Detect which cell encompasses the target text, then output its [x, y] center coordinate. 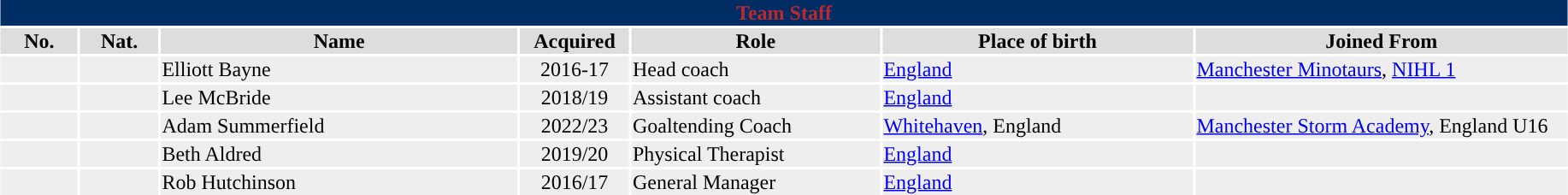
Place of birth [1038, 41]
Joined From [1382, 41]
Name [339, 41]
Role [755, 41]
Head coach [755, 69]
Whitehaven, England [1038, 126]
Nat. [120, 41]
General Manager [755, 182]
Assistant coach [755, 97]
Team Staff [783, 13]
Manchester Minotaurs, NIHL 1 [1382, 69]
Goaltending Coach [755, 126]
No. [39, 41]
2016-17 [575, 69]
Beth Aldred [339, 154]
Manchester Storm Academy, England U16 [1382, 126]
2016/17 [575, 182]
Physical Therapist [755, 154]
2019/20 [575, 154]
2022/23 [575, 126]
2018/19 [575, 97]
Acquired [575, 41]
Lee McBride [339, 97]
Rob Hutchinson [339, 182]
Adam Summerfield [339, 126]
Elliott Bayne [339, 69]
